Scan for the cell matching the given text and deliver its (x, y) coordinate at center. 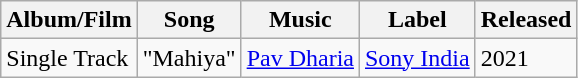
Album/Film (69, 20)
Label (417, 20)
Released (526, 20)
Single Track (69, 58)
Pav Dharia (300, 58)
Sony India (417, 58)
Song (189, 20)
"Mahiya" (189, 58)
Music (300, 20)
2021 (526, 58)
